Determine the (X, Y) coordinate at the center of the cell enclosing the given text.  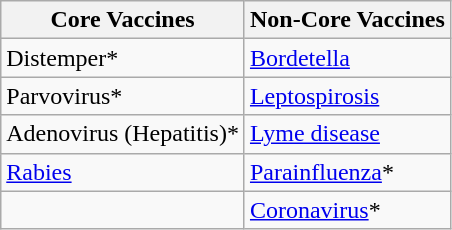
Adenovirus (Hepatitis)* (123, 134)
Distemper* (123, 58)
Rabies (123, 172)
Leptospirosis (347, 96)
Lyme disease (347, 134)
Non-Core Vaccines (347, 20)
Core Vaccines (123, 20)
Bordetella (347, 58)
Coronavirus* (347, 210)
Parvovirus* (123, 96)
Parainfluenza* (347, 172)
